Capture the cell that displays the provided text and extract its [X, Y] central coordinate. 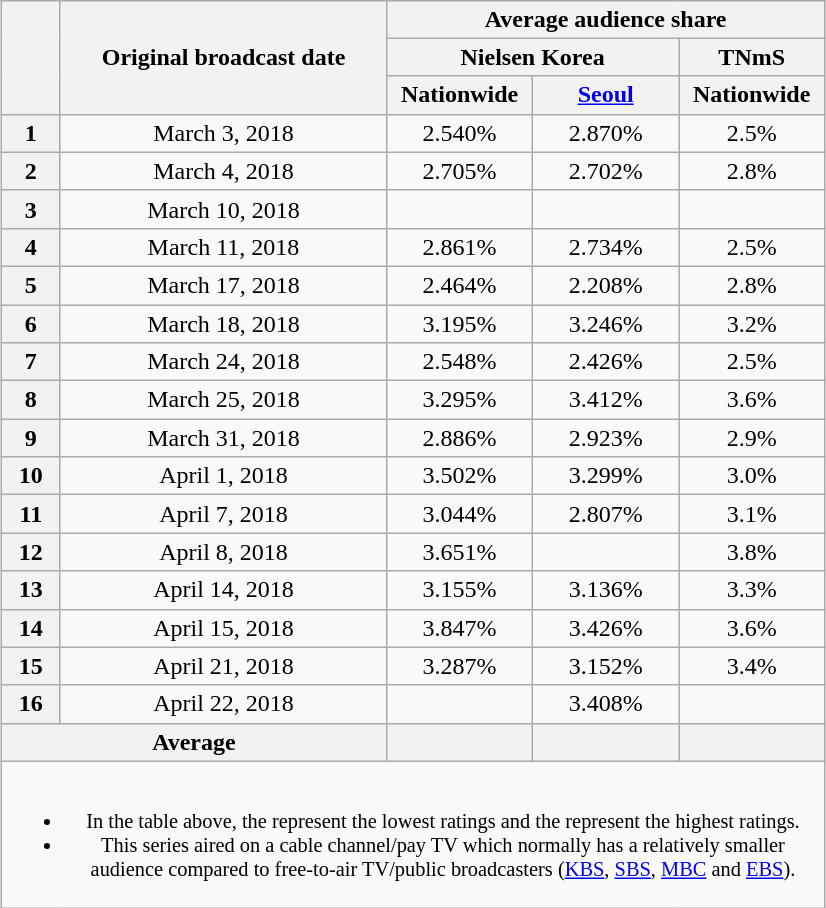
3.4% [752, 666]
April 8, 2018 [223, 552]
3.651% [460, 552]
3.155% [460, 590]
2 [30, 171]
March 10, 2018 [223, 209]
3.847% [460, 628]
April 14, 2018 [223, 590]
3.2% [752, 323]
3.1% [752, 514]
3.8% [752, 552]
7 [30, 362]
16 [30, 704]
2.548% [460, 362]
3.3% [752, 590]
Average [194, 742]
3.287% [460, 666]
March 31, 2018 [223, 438]
2.886% [460, 438]
3.136% [606, 590]
3.299% [606, 476]
2.734% [606, 247]
2.923% [606, 438]
3.246% [606, 323]
2.208% [606, 285]
3.0% [752, 476]
April 21, 2018 [223, 666]
April 15, 2018 [223, 628]
10 [30, 476]
Average audience share [606, 19]
2.861% [460, 247]
2.9% [752, 438]
6 [30, 323]
5 [30, 285]
1 [30, 133]
March 24, 2018 [223, 362]
3.195% [460, 323]
12 [30, 552]
2.870% [606, 133]
3.408% [606, 704]
Nielsen Korea [533, 57]
2.540% [460, 133]
March 17, 2018 [223, 285]
4 [30, 247]
3.412% [606, 400]
14 [30, 628]
April 22, 2018 [223, 704]
Seoul [606, 95]
2.464% [460, 285]
March 25, 2018 [223, 400]
3.295% [460, 400]
2.807% [606, 514]
3.502% [460, 476]
8 [30, 400]
March 4, 2018 [223, 171]
3.044% [460, 514]
2.705% [460, 171]
9 [30, 438]
13 [30, 590]
2.426% [606, 362]
15 [30, 666]
April 7, 2018 [223, 514]
3.426% [606, 628]
TNmS [752, 57]
March 3, 2018 [223, 133]
2.702% [606, 171]
March 11, 2018 [223, 247]
11 [30, 514]
3 [30, 209]
3.152% [606, 666]
April 1, 2018 [223, 476]
March 18, 2018 [223, 323]
Original broadcast date [223, 57]
